Provide the (x, y) coordinate of the cell's center where the given text is located.  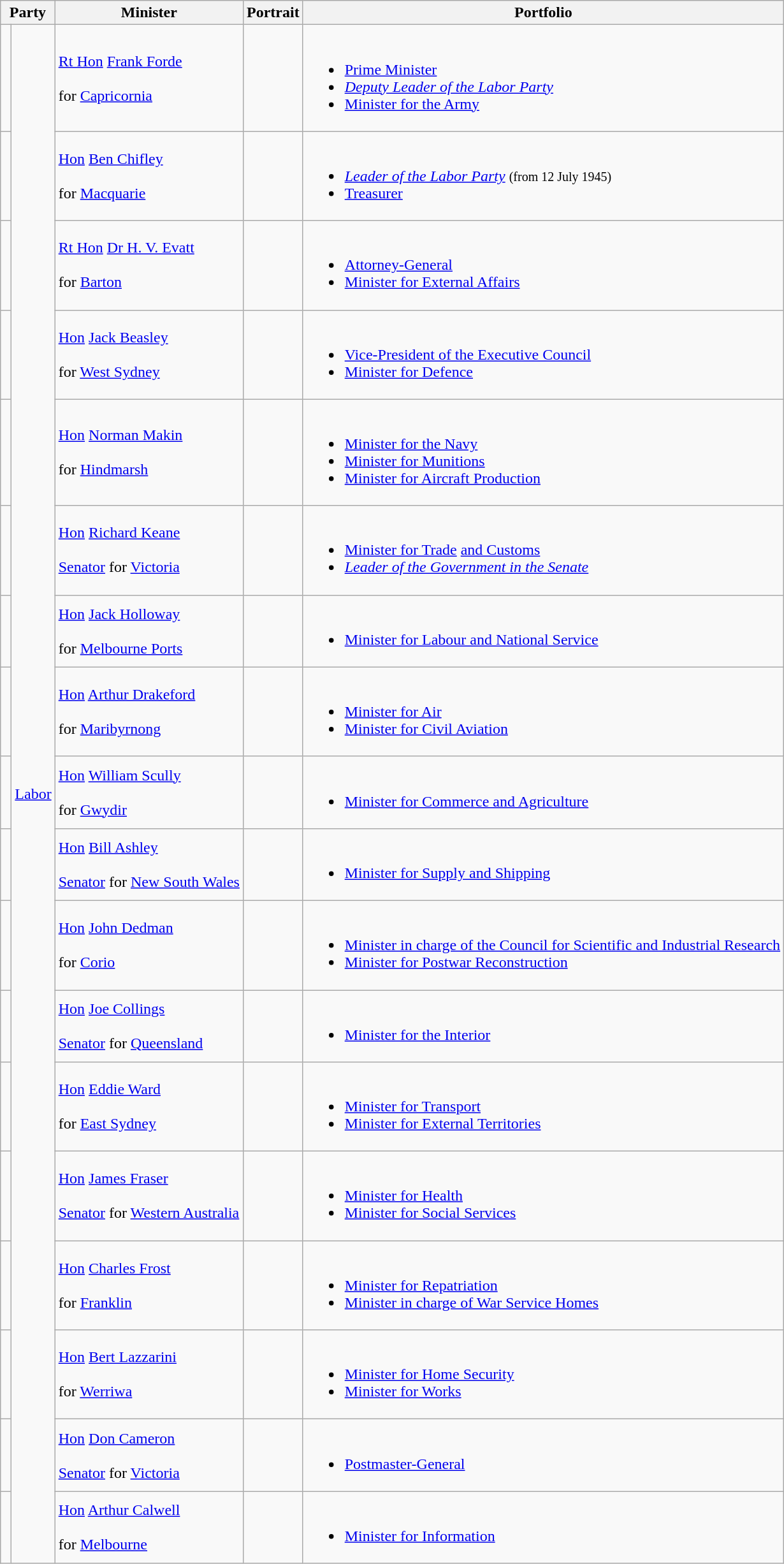
Minister in charge of the Council for Scientific and Industrial ResearchMinister for Postwar Reconstruction (543, 945)
Labor (33, 794)
Minister for RepatriationMinister in charge of War Service Homes (543, 1285)
Hon Bill Ashley Senator for New South Wales (149, 865)
Hon James Fraser Senator for Western Australia (149, 1196)
Minister for Commerce and Agriculture (543, 792)
Portrait (273, 13)
Attorney-GeneralMinister for External Affairs (543, 265)
Leader of the Labor Party (from 12 July 1945)Treasurer (543, 176)
Minister for Home SecurityMinister for Works (543, 1375)
Hon Ben Chifley for Macquarie (149, 176)
Hon Don Cameron Senator for Victoria (149, 1455)
Hon John Dedman for Corio (149, 945)
Vice-President of the Executive CouncilMinister for Defence (543, 354)
Hon Arthur Calwell for Melbourne (149, 1528)
Minister for Supply and Shipping (543, 865)
Minister for Labour and National Service (543, 631)
Hon Jack Holloway for Melbourne Ports (149, 631)
Minister for the NavyMinister for MunitionsMinister for Aircraft Production (543, 453)
Minister for Information (543, 1528)
Party (28, 13)
Hon Jack Beasley for West Sydney (149, 354)
Minister for Trade and CustomsLeader of the Government in the Senate (543, 550)
Hon William Scully for Gwydir (149, 792)
Postmaster-General (543, 1455)
Hon Charles Frost for Franklin (149, 1285)
Minister (149, 13)
Portfolio (543, 13)
Hon Eddie Ward for East Sydney (149, 1107)
Minister for AirMinister for Civil Aviation (543, 712)
Rt Hon Frank Forde for Capricornia (149, 78)
Hon Norman Makin for Hindmarsh (149, 453)
Hon Richard Keane Senator for Victoria (149, 550)
Rt Hon Dr H. V. Evatt for Barton (149, 265)
Minister for HealthMinister for Social Services (543, 1196)
Hon Arthur Drakeford for Maribyrnong (149, 712)
Minister for TransportMinister for External Territories (543, 1107)
Hon Bert Lazzarini for Werriwa (149, 1375)
Minister for the Interior (543, 1025)
Hon Joe Collings Senator for Queensland (149, 1025)
Prime MinisterDeputy Leader of the Labor PartyMinister for the Army (543, 78)
